Return the (X, Y) coordinate for the center point of the cell that contains the specified text.  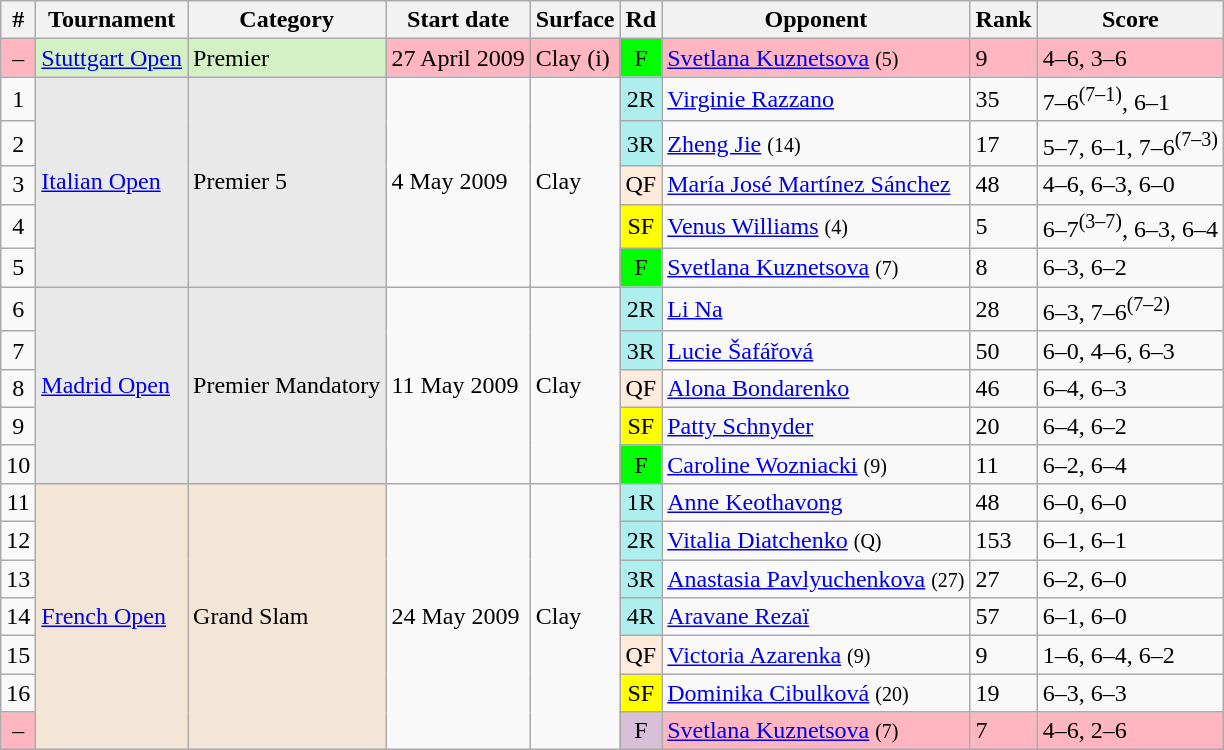
27 (1004, 579)
1R (641, 502)
4 May 2009 (458, 182)
28 (1004, 310)
Clay (i) (575, 58)
Lucie Šafářová (816, 350)
5–7, 6–1, 7–6(7–3) (1130, 144)
2 (18, 144)
Anne Keothavong (816, 502)
French Open (112, 616)
6–7(3–7), 6–3, 6–4 (1130, 226)
# (18, 20)
Dominika Cibulková (20) (816, 693)
6–0, 4–6, 6–3 (1130, 350)
12 (18, 541)
153 (1004, 541)
Surface (575, 20)
24 May 2009 (458, 616)
4–6, 2–6 (1130, 731)
50 (1004, 350)
4–6, 6–3, 6–0 (1130, 185)
Category (287, 20)
Zheng Jie (14) (816, 144)
15 (18, 655)
Premier (287, 58)
6–4, 6–3 (1130, 388)
6 (18, 310)
4 (18, 226)
Victoria Azarenka (9) (816, 655)
6–1, 6–1 (1130, 541)
Patty Schnyder (816, 426)
6–2, 6–4 (1130, 464)
20 (1004, 426)
Aravane Rezaï (816, 617)
Opponent (816, 20)
11 May 2009 (458, 386)
Tournament (112, 20)
Li Na (816, 310)
7–6(7–1), 6–1 (1130, 100)
1 (18, 100)
Virginie Razzano (816, 100)
6–3, 6–2 (1130, 268)
4–6, 3–6 (1130, 58)
Premier Mandatory (287, 386)
6–2, 6–0 (1130, 579)
Anastasia Pavlyuchenkova (27) (816, 579)
Alona Bondarenko (816, 388)
1–6, 6–4, 6–2 (1130, 655)
6–4, 6–2 (1130, 426)
10 (18, 464)
14 (18, 617)
Grand Slam (287, 616)
46 (1004, 388)
17 (1004, 144)
Score (1130, 20)
27 April 2009 (458, 58)
19 (1004, 693)
Rd (641, 20)
6–1, 6–0 (1130, 617)
Premier 5 (287, 182)
6–3, 7–6(7–2) (1130, 310)
Caroline Wozniacki (9) (816, 464)
16 (18, 693)
Italian Open (112, 182)
35 (1004, 100)
Start date (458, 20)
6–0, 6–0 (1130, 502)
Vitalia Diatchenko (Q) (816, 541)
Stuttgart Open (112, 58)
Rank (1004, 20)
3 (18, 185)
María José Martínez Sánchez (816, 185)
13 (18, 579)
Venus Williams (4) (816, 226)
6–3, 6–3 (1130, 693)
Svetlana Kuznetsova (5) (816, 58)
Madrid Open (112, 386)
57 (1004, 617)
4R (641, 617)
